Search for the cell housing the specified text and yield its (x, y) center coordinate. 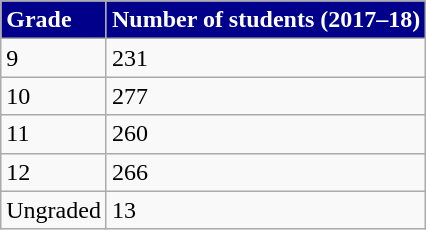
277 (266, 96)
Grade (54, 20)
Ungraded (54, 210)
260 (266, 134)
231 (266, 58)
11 (54, 134)
10 (54, 96)
Number of students (2017–18) (266, 20)
12 (54, 172)
13 (266, 210)
9 (54, 58)
266 (266, 172)
